Return the [X, Y] coordinate for the center point of the cell that contains the specified text.  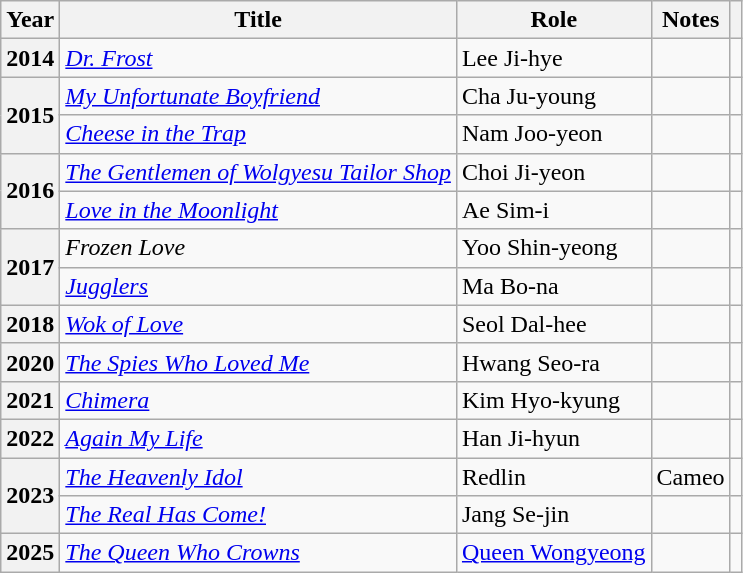
2021 [30, 400]
2016 [30, 191]
2022 [30, 438]
The Heavenly Idol [258, 477]
Title [258, 20]
Cheese in the Trap [258, 134]
2023 [30, 496]
Frozen Love [258, 248]
Jang Se-jin [554, 515]
2015 [30, 115]
Hwang Seo-ra [554, 362]
The Real Has Come! [258, 515]
Role [554, 20]
The Queen Who Crowns [258, 553]
Again My Life [258, 438]
Year [30, 20]
Wok of Love [258, 324]
Han Ji-hyun [554, 438]
Queen Wongyeong [554, 553]
Redlin [554, 477]
Jugglers [258, 286]
Kim Hyo-kyung [554, 400]
Lee Ji-hye [554, 58]
Yoo Shin-yeong [554, 248]
Cameo [690, 477]
Notes [690, 20]
Choi Ji-yeon [554, 172]
The Spies Who Loved Me [258, 362]
2020 [30, 362]
Chimera [258, 400]
Dr. Frost [258, 58]
Ma Bo-na [554, 286]
Cha Ju-young [554, 96]
2014 [30, 58]
2018 [30, 324]
The Gentlemen of Wolgyesu Tailor Shop [258, 172]
2017 [30, 267]
Seol Dal-hee [554, 324]
Love in the Moonlight [258, 210]
Ae Sim-i [554, 210]
My Unfortunate Boyfriend [258, 96]
Nam Joo-yeon [554, 134]
2025 [30, 553]
